Return (x, y) of the center of cell containing provided text 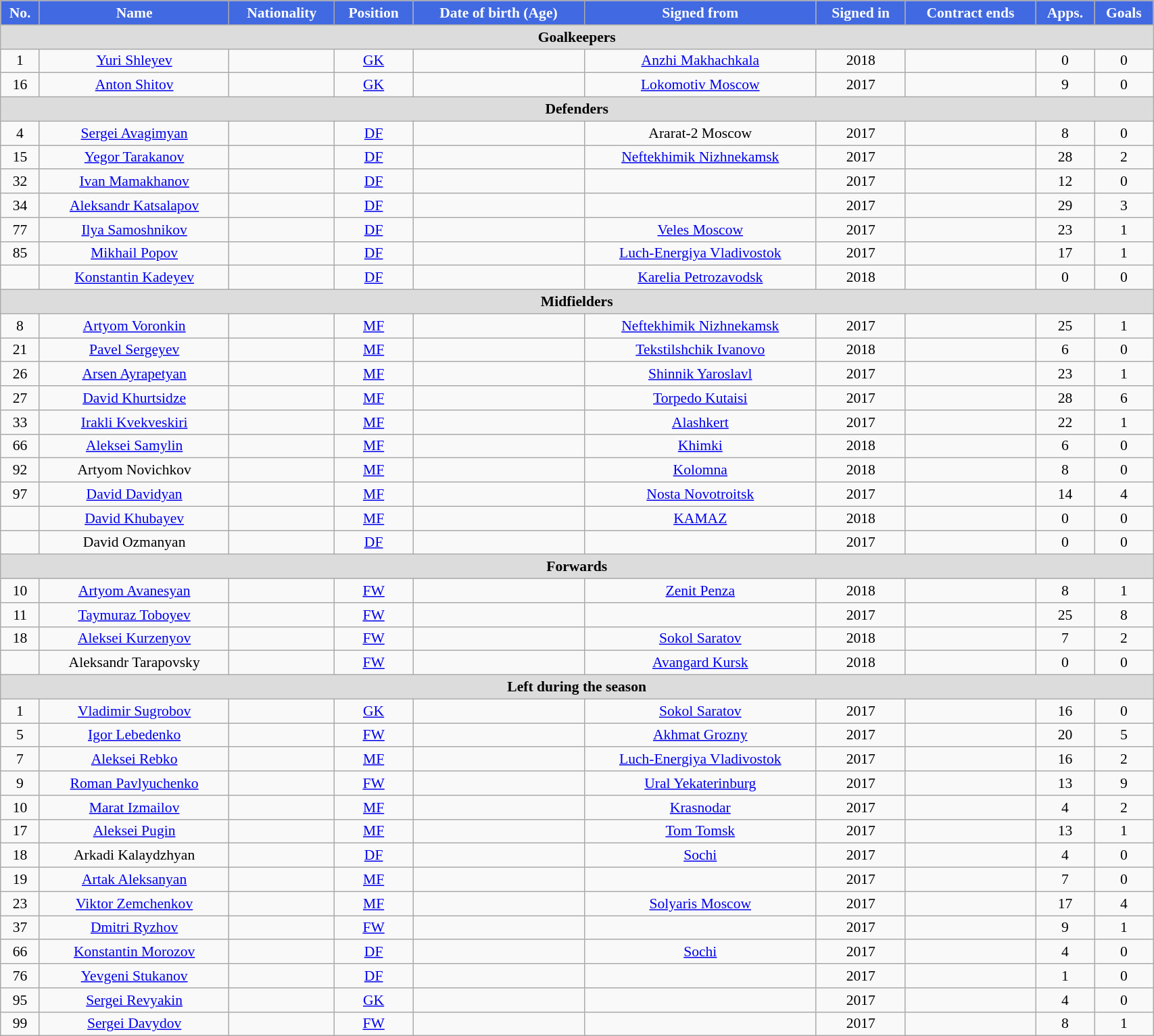
David Davidyan (134, 495)
Artyom Avanesyan (134, 591)
Anzhi Makhachkala (700, 61)
Left during the season (577, 687)
26 (20, 374)
Arkadi Kalaydzhyan (134, 856)
3 (1124, 205)
76 (20, 976)
Tekstilshchik Ivanovo (700, 350)
Signed in (861, 13)
Apps. (1065, 13)
21 (20, 350)
Alashkert (700, 422)
Karelia Petrozavodsk (700, 278)
Taymuraz Toboyev (134, 615)
Torpedo Kutaisi (700, 398)
Avangard Kursk (700, 663)
20 (1065, 735)
Aleksandr Tarapovsky (134, 663)
Name (134, 13)
15 (20, 157)
Yegor Tarakanov (134, 157)
Lokomotiv Moscow (700, 85)
Position (374, 13)
Roman Pavlyuchenko (134, 783)
Viktor Zemchenkov (134, 904)
Mikhail Popov (134, 253)
Dmitri Ryzhov (134, 928)
85 (20, 253)
Date of birth (Age) (499, 13)
27 (20, 398)
Veles Moscow (700, 230)
Tom Tomsk (700, 831)
22 (1065, 422)
Igor Lebedenko (134, 735)
Contract ends (971, 13)
97 (20, 495)
Ararat-2 Moscow (700, 133)
Khimki (700, 446)
Signed from (700, 13)
Artak Aleksanyan (134, 880)
Yuri Shleyev (134, 61)
12 (1065, 182)
David Khubayev (134, 518)
Sergei Revyakin (134, 1000)
Midfielders (577, 302)
David Ozmanyan (134, 543)
19 (20, 880)
Akhmat Grozny (700, 735)
37 (20, 928)
Sergei Avagimyan (134, 133)
Aleksandr Katsalapov (134, 205)
Artyom Novichkov (134, 470)
95 (20, 1000)
Sergei Davydov (134, 1024)
KAMAZ (700, 518)
Nationality (282, 13)
Yevgeni Stukanov (134, 976)
Krasnodar (700, 808)
Aleksei Samylin (134, 446)
Marat Izmailov (134, 808)
Artyom Voronkin (134, 326)
Anton Shitov (134, 85)
Zenit Penza (700, 591)
Konstantin Kadeyev (134, 278)
Kolomna (700, 470)
33 (20, 422)
Solyaris Moscow (700, 904)
Defenders (577, 109)
Arsen Ayrapetyan (134, 374)
Vladimir Sugrobov (134, 711)
Irakli Kvekveskiri (134, 422)
Shinnik Yaroslavl (700, 374)
David Khurtsidze (134, 398)
92 (20, 470)
Ilya Samoshnikov (134, 230)
Goals (1124, 13)
Nosta Novotroitsk (700, 495)
Konstantin Morozov (134, 952)
Forwards (577, 567)
Aleksei Pugin (134, 831)
Aleksei Rebko (134, 760)
Goalkeepers (577, 37)
29 (1065, 205)
Ural Yekaterinburg (700, 783)
11 (20, 615)
34 (20, 205)
No. (20, 13)
14 (1065, 495)
77 (20, 230)
Ivan Mamakhanov (134, 182)
Aleksei Kurzenyov (134, 639)
99 (20, 1024)
Pavel Sergeyev (134, 350)
32 (20, 182)
